Determine the [x, y] coordinate at the center of the cell enclosing the given text.  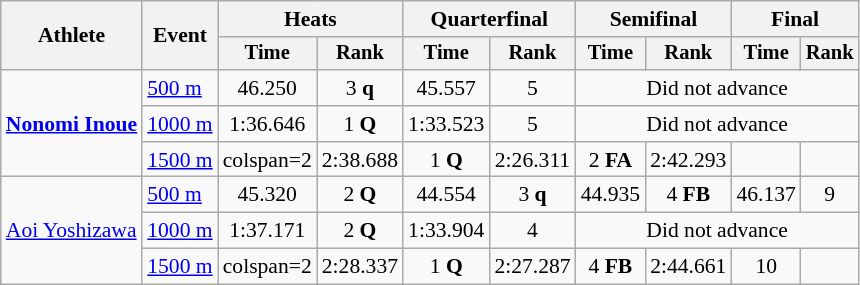
46.137 [766, 195]
Semifinal [654, 19]
Aoi Yoshizawa [72, 230]
2:38.688 [360, 160]
45.320 [268, 195]
1:33.523 [446, 124]
Nonomi Inoue [72, 124]
1:37.171 [268, 231]
46.250 [268, 88]
4 [532, 231]
2:44.661 [688, 267]
Final [794, 19]
1:36.646 [268, 124]
44.554 [446, 195]
Heats [310, 19]
Quarterfinal [490, 19]
2:42.293 [688, 160]
9 [830, 195]
1:33.904 [446, 231]
2:28.337 [360, 267]
2:27.287 [532, 267]
2 FA [610, 160]
45.557 [446, 88]
Event [180, 36]
10 [766, 267]
44.935 [610, 195]
2:26.311 [532, 160]
Athlete [72, 36]
